Output the (x, y) coordinate of the center of the cell containing the given text.  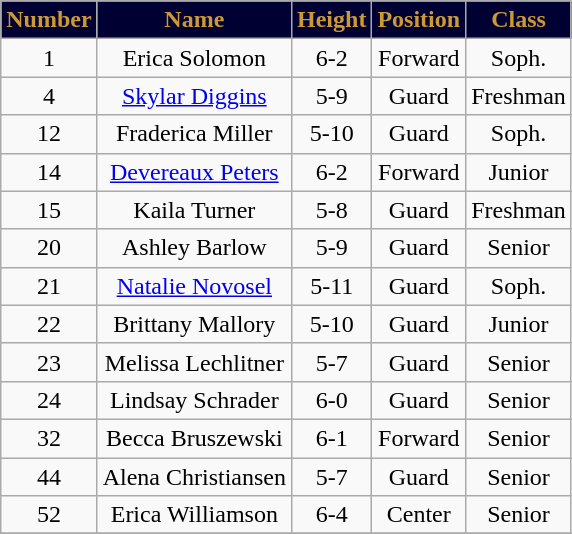
4 (49, 96)
15 (49, 210)
20 (49, 248)
Natalie Novosel (194, 286)
1 (49, 58)
6-0 (332, 400)
Lindsay Schrader (194, 400)
Alena Christiansen (194, 477)
24 (49, 400)
Devereaux Peters (194, 172)
22 (49, 324)
14 (49, 172)
12 (49, 134)
Becca Bruszewski (194, 438)
Erica Williamson (194, 515)
23 (49, 362)
Brittany Mallory (194, 324)
Center (419, 515)
21 (49, 286)
Melissa Lechlitner (194, 362)
Name (194, 20)
52 (49, 515)
Position (419, 20)
Erica Solomon (194, 58)
5-8 (332, 210)
Fraderica Miller (194, 134)
Class (519, 20)
44 (49, 477)
6-4 (332, 515)
Height (332, 20)
Ashley Barlow (194, 248)
6-1 (332, 438)
32 (49, 438)
Kaila Turner (194, 210)
Skylar Diggins (194, 96)
Number (49, 20)
5-11 (332, 286)
